For the text-containing cell, return its midpoint in [x, y] coordinate format. 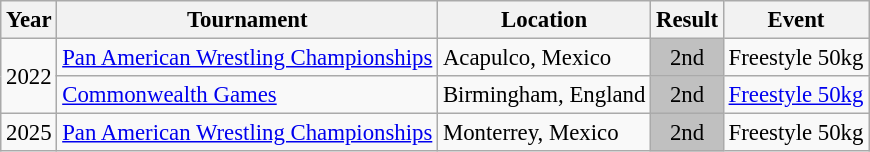
Monterrey, Mexico [544, 133]
Event [796, 20]
Year [29, 20]
2022 [29, 76]
Location [544, 20]
Tournament [248, 20]
2025 [29, 133]
Acapulco, Mexico [544, 58]
Birmingham, England [544, 95]
Result [688, 20]
Commonwealth Games [248, 95]
